Search for the cell housing the specified text and yield its (X, Y) center coordinate. 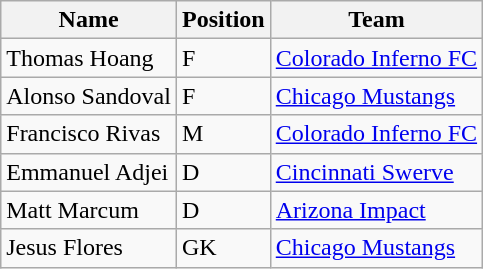
Emmanuel Adjei (89, 172)
GK (223, 248)
Alonso Sandoval (89, 96)
Position (223, 20)
Francisco Rivas (89, 134)
Thomas Hoang (89, 58)
Cincinnati Swerve (376, 172)
Jesus Flores (89, 248)
Arizona Impact (376, 210)
Matt Marcum (89, 210)
Name (89, 20)
M (223, 134)
Team (376, 20)
